Scan for the cell matching the given text and deliver its [X, Y] coordinate at center. 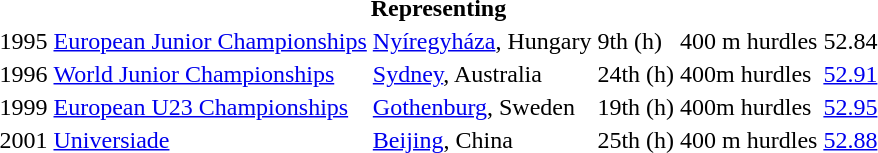
19th (h) [636, 107]
European Junior Championships [210, 41]
24th (h) [636, 74]
World Junior Championships [210, 74]
Nyíregyháza, Hungary [482, 41]
Sydney, Australia [482, 74]
400 m hurdles [749, 41]
European U23 Championships [210, 107]
9th (h) [636, 41]
Gothenburg, Sweden [482, 107]
